For the text-containing cell, return its midpoint in (x, y) coordinate format. 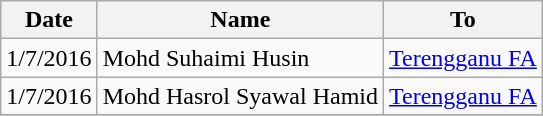
Name (240, 20)
Mohd Suhaimi Husin (240, 58)
Date (49, 20)
Mohd Hasrol Syawal Hamid (240, 96)
To (464, 20)
